Locate the cell with the specified text and output its (X, Y) center coordinate. 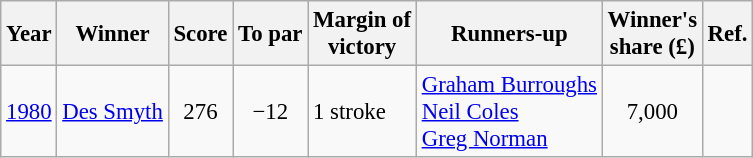
Graham Burroughs Neil Coles Greg Norman (509, 112)
276 (200, 112)
Year (29, 34)
Ref. (727, 34)
Runners-up (509, 34)
Margin ofvictory (362, 34)
Score (200, 34)
1 stroke (362, 112)
7,000 (652, 112)
−12 (270, 112)
Winner (112, 34)
Des Smyth (112, 112)
To par (270, 34)
Winner'sshare (£) (652, 34)
1980 (29, 112)
